Return the (x, y) coordinate for the center point of the cell that contains the specified text.  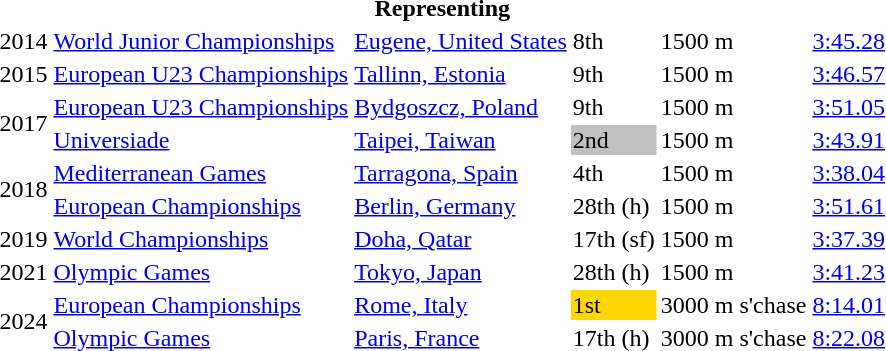
8th (614, 41)
World Championships (201, 239)
17th (sf) (614, 239)
3000 m s'chase (734, 305)
World Junior Championships (201, 41)
4th (614, 173)
Berlin, Germany (461, 206)
Tokyo, Japan (461, 272)
1st (614, 305)
Tallinn, Estonia (461, 74)
2nd (614, 140)
Eugene, United States (461, 41)
Taipei, Taiwan (461, 140)
Mediterranean Games (201, 173)
Bydgoszcz, Poland (461, 107)
Rome, Italy (461, 305)
Universiade (201, 140)
Doha, Qatar (461, 239)
Tarragona, Spain (461, 173)
Olympic Games (201, 272)
